Scan for the cell matching the given text and deliver its [X, Y] coordinate at center. 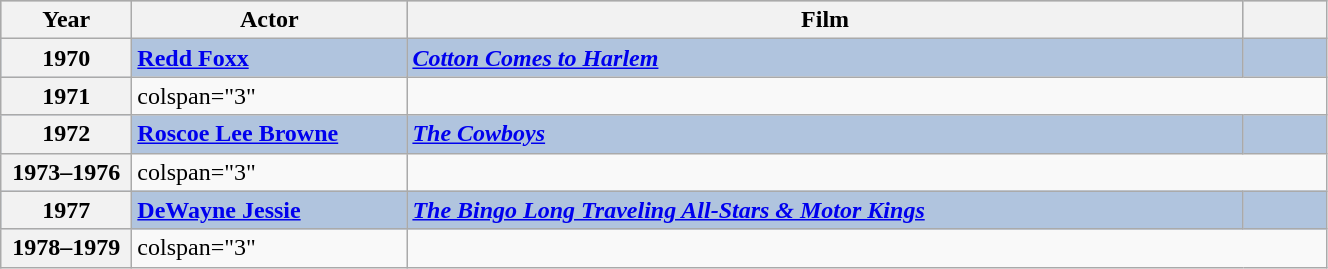
1977 [66, 210]
Redd Foxx [270, 58]
The Bingo Long Traveling All-Stars & Motor Kings [826, 210]
1971 [66, 96]
1973–1976 [66, 172]
Film [826, 20]
1970 [66, 58]
DeWayne Jessie [270, 210]
1978–1979 [66, 248]
Cotton Comes to Harlem [826, 58]
Roscoe Lee Browne [270, 134]
The Cowboys [826, 134]
1972 [66, 134]
Actor [270, 20]
Year [66, 20]
